Capture the cell that displays the provided text and extract its (x, y) central coordinate. 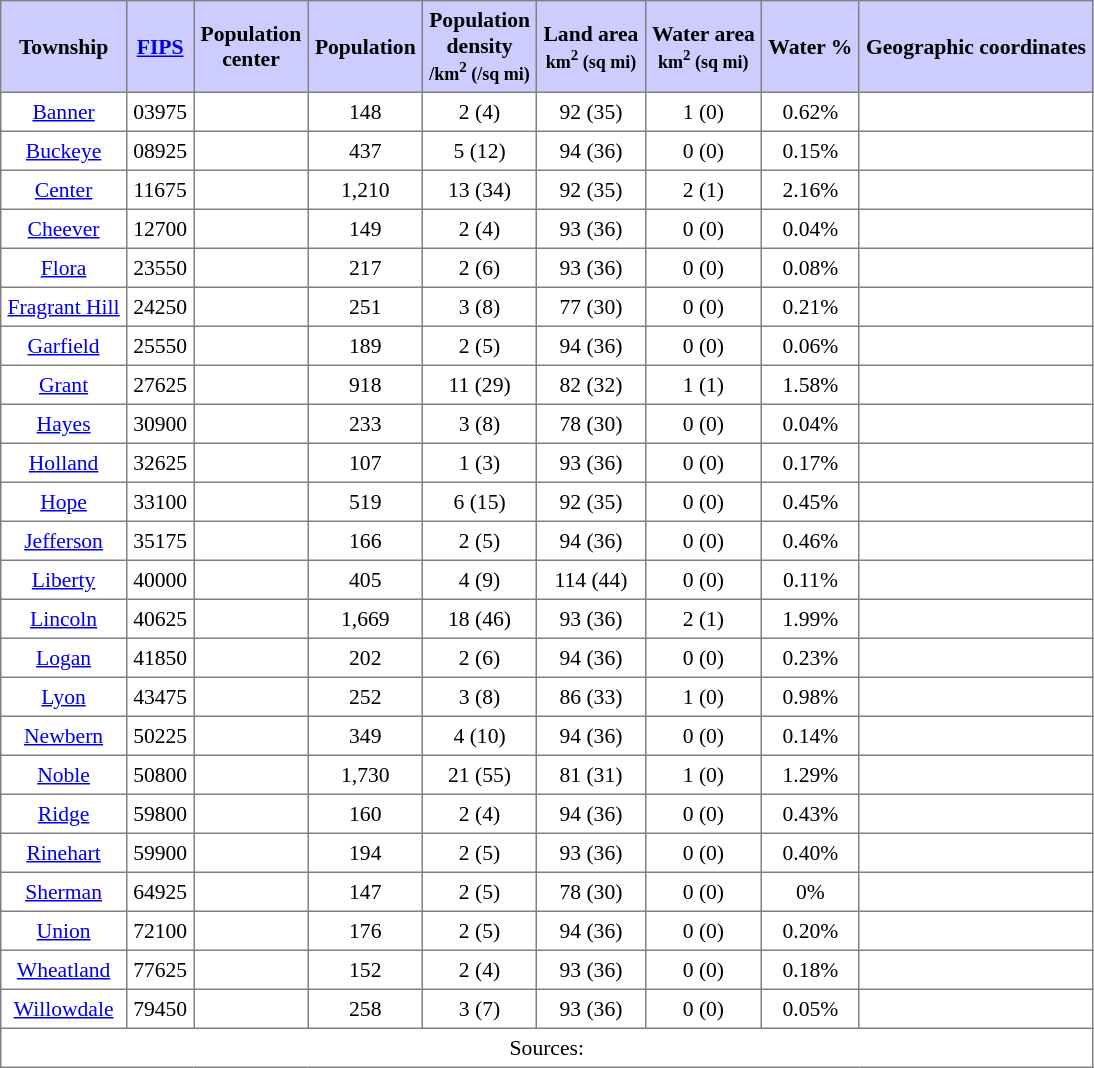
166 (365, 540)
194 (365, 852)
1.99% (811, 618)
114 (44) (591, 580)
30900 (160, 424)
918 (365, 384)
107 (365, 462)
0.08% (811, 268)
Noble (64, 774)
147 (365, 892)
0.23% (811, 658)
519 (365, 502)
Newbern (64, 736)
0.45% (811, 502)
77625 (160, 970)
11675 (160, 190)
0.05% (811, 1008)
Geographic coordinates (976, 47)
1,669 (365, 618)
0.17% (811, 462)
Willowdale (64, 1008)
252 (365, 696)
Banner (64, 112)
23550 (160, 268)
Water % (811, 47)
Lincoln (64, 618)
0.20% (811, 930)
79450 (160, 1008)
Union (64, 930)
Sherman (64, 892)
08925 (160, 150)
Liberty (64, 580)
160 (365, 814)
1 (1) (703, 384)
59900 (160, 852)
0.15% (811, 150)
0.06% (811, 346)
35175 (160, 540)
0% (811, 892)
Fragrant Hill (64, 306)
Lyon (64, 696)
0.11% (811, 580)
4 (10) (479, 736)
12700 (160, 228)
349 (365, 736)
258 (365, 1008)
Sources: (547, 1048)
Land areakm2 (sq mi) (591, 47)
24250 (160, 306)
18 (46) (479, 618)
233 (365, 424)
27625 (160, 384)
0.40% (811, 852)
Holland (64, 462)
Logan (64, 658)
Wheatland (64, 970)
0.98% (811, 696)
0.18% (811, 970)
21 (55) (479, 774)
152 (365, 970)
43475 (160, 696)
405 (365, 580)
13 (34) (479, 190)
Flora (64, 268)
Ridge (64, 814)
5 (12) (479, 150)
217 (365, 268)
1.58% (811, 384)
Garfield (64, 346)
0.62% (811, 112)
437 (365, 150)
148 (365, 112)
33100 (160, 502)
41850 (160, 658)
Buckeye (64, 150)
Populationdensity/km2 (/sq mi) (479, 47)
2.16% (811, 190)
81 (31) (591, 774)
50225 (160, 736)
Rinehart (64, 852)
Jefferson (64, 540)
0.46% (811, 540)
40000 (160, 580)
03975 (160, 112)
40625 (160, 618)
0.14% (811, 736)
4 (9) (479, 580)
Populationcenter (251, 47)
86 (33) (591, 696)
Center (64, 190)
Grant (64, 384)
25550 (160, 346)
32625 (160, 462)
50800 (160, 774)
Cheever (64, 228)
59800 (160, 814)
1,210 (365, 190)
1 (3) (479, 462)
0.43% (811, 814)
Hayes (64, 424)
FIPS (160, 47)
Water areakm2 (sq mi) (703, 47)
251 (365, 306)
Population (365, 47)
189 (365, 346)
82 (32) (591, 384)
176 (365, 930)
64925 (160, 892)
0.21% (811, 306)
149 (365, 228)
202 (365, 658)
77 (30) (591, 306)
6 (15) (479, 502)
Hope (64, 502)
Township (64, 47)
3 (7) (479, 1008)
1,730 (365, 774)
11 (29) (479, 384)
1.29% (811, 774)
72100 (160, 930)
